For the text-containing cell, return its midpoint in [X, Y] coordinate format. 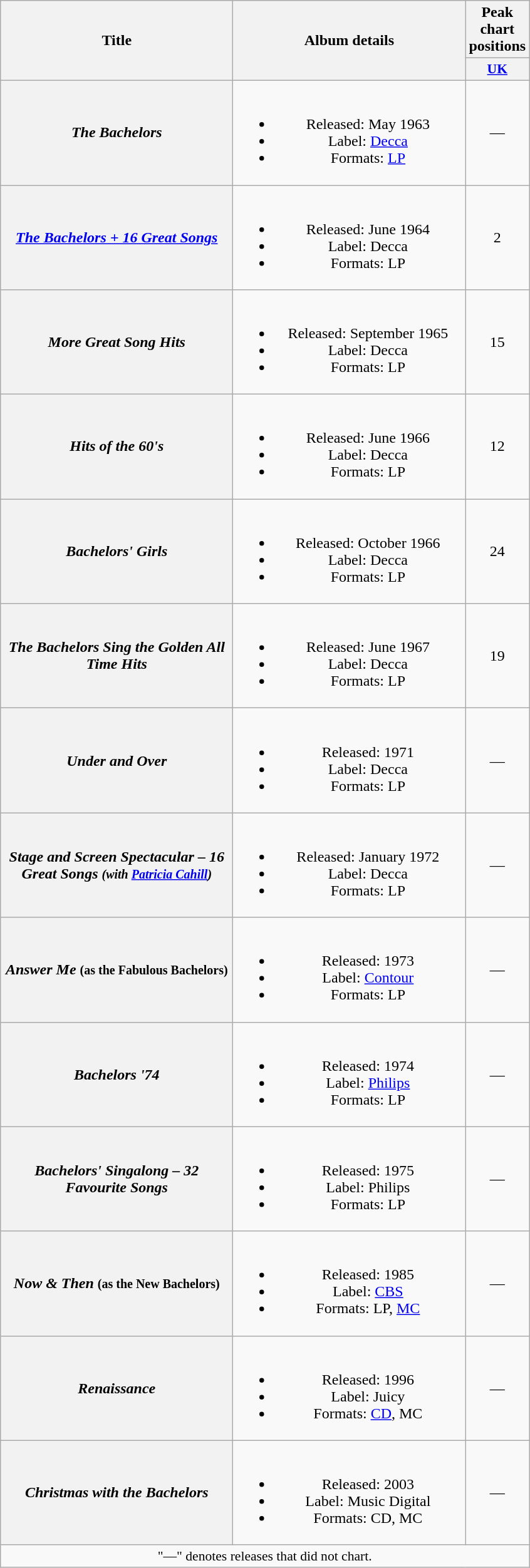
Now & Then (as the New Bachelors) [117, 1284]
Renaissance [117, 1388]
Released: 2003Label: Music DigitalFormats: CD, MC [350, 1493]
Released: 1974Label: PhilipsFormats: LP [350, 1075]
Under and Over [117, 760]
Released: October 1966Label: DeccaFormats: LP [350, 551]
Released: 1971Label: DeccaFormats: LP [350, 760]
Album details [350, 41]
"—" denotes releases that did not chart. [265, 1556]
Released: 1975Label: PhilipsFormats: LP [350, 1179]
19 [497, 656]
Released: 1996Label: JuicyFormats: CD, MC [350, 1388]
Released: September 1965Label: DeccaFormats: LP [350, 342]
Hits of the 60's [117, 447]
Answer Me (as the Fabulous Bachelors) [117, 969]
More Great Song Hits [117, 342]
Title [117, 41]
Stage and Screen Spectacular – 16 Great Songs (with Patricia Cahill) [117, 865]
24 [497, 551]
Released: June 1964Label: DeccaFormats: LP [350, 238]
The Bachelors Sing the Golden All Time Hits [117, 656]
Released: January 1972Label: DeccaFormats: LP [350, 865]
UK [497, 70]
15 [497, 342]
Released: June 1967Label: DeccaFormats: LP [350, 656]
Released: May 1963Label: DeccaFormats: LP [350, 133]
The Bachelors + 16 Great Songs [117, 238]
Released: June 1966Label: DeccaFormats: LP [350, 447]
Christmas with the Bachelors [117, 1493]
Bachelors' Singalong – 32 Favourite Songs [117, 1179]
Peak chart positions [497, 29]
2 [497, 238]
Bachelors '74 [117, 1075]
12 [497, 447]
Released: 1973Label: ContourFormats: LP [350, 969]
The Bachelors [117, 133]
Released: 1985Label: CBSFormats: LP, MC [350, 1284]
Bachelors' Girls [117, 551]
